Locate the cell with the specified text and output its (x, y) center coordinate. 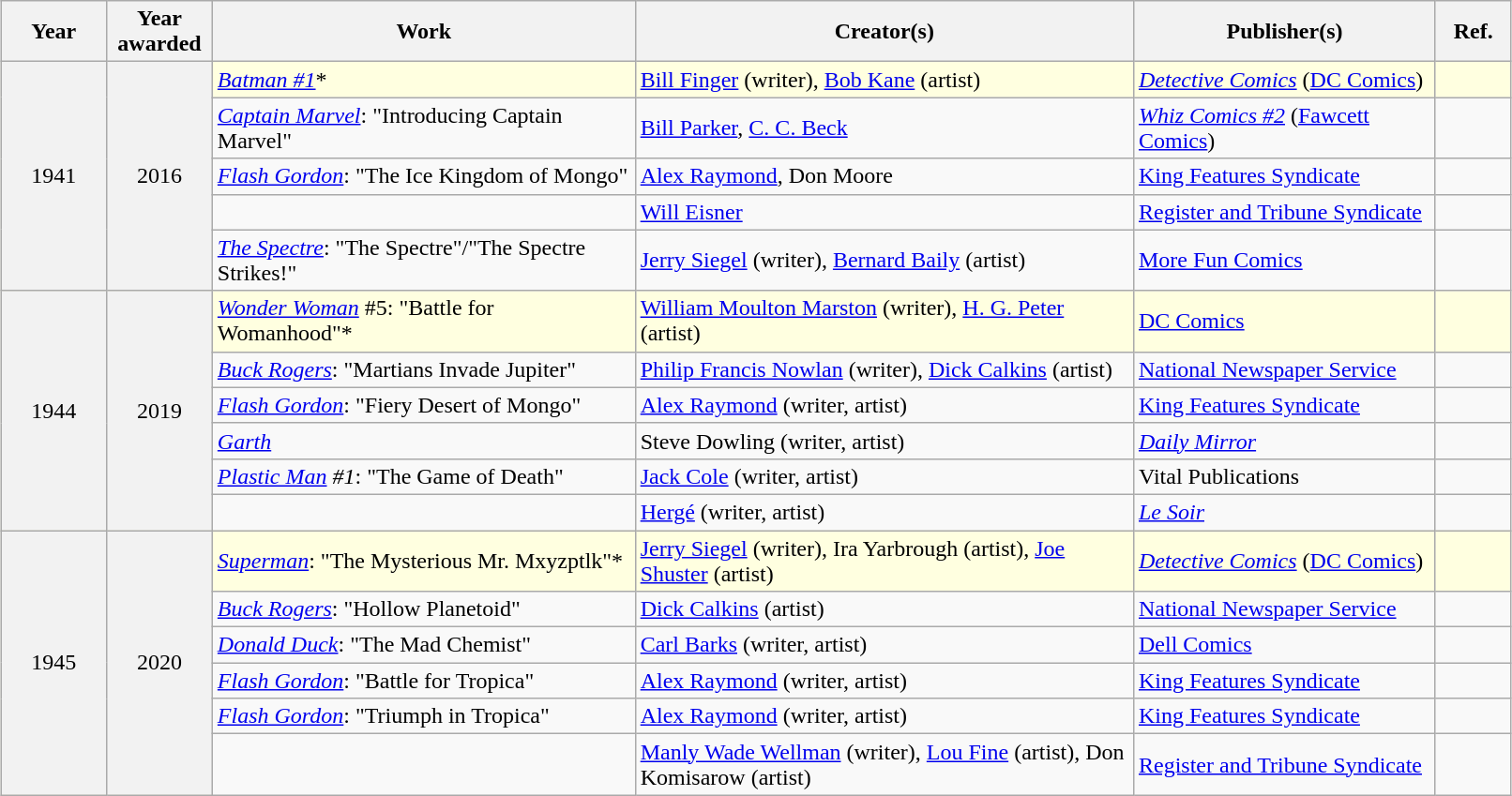
William Moulton Marston (writer), H. G. Peter (artist) (884, 321)
Jerry Siegel (writer), Bernard Baily (artist) (884, 261)
Bill Parker, C. C. Beck (884, 128)
Dell Comics (1284, 645)
2016 (159, 176)
Bill Finger (writer), Bob Kane (artist) (884, 80)
Dick Calkins (artist) (884, 609)
Philip Francis Nowlan (writer), Dick Calkins (artist) (884, 369)
Jerry Siegel (writer), Ira Yarbrough (artist), Joe Shuster (artist) (884, 561)
More Fun Comics (1284, 261)
Garth (424, 441)
Daily Mirror (1284, 441)
Work (424, 32)
Buck Rogers: "Martians Invade Jupiter" (424, 369)
Plastic Man #1: "The Game of Death" (424, 476)
Whiz Comics #2 (Fawcett Comics) (1284, 128)
The Spectre: "The Spectre"/"The Spectre Strikes!" (424, 261)
Manly Wade Wellman (writer), Lou Fine (artist), Don Komisarow (artist) (884, 765)
Alex Raymond, Don Moore (884, 176)
Captain Marvel: "Introducing Captain Marvel" (424, 128)
Le Soir (1284, 512)
Hergé (writer, artist) (884, 512)
Jack Cole (writer, artist) (884, 476)
Buck Rogers: "Hollow Planetoid" (424, 609)
Flash Gordon: "Triumph in Tropica" (424, 716)
Flash Gordon: "The Ice Kingdom of Mongo" (424, 176)
1941 (54, 176)
1944 (54, 411)
Batman #1* (424, 80)
2020 (159, 663)
Vital Publications (1284, 476)
Wonder Woman #5: "Battle for Womanhood"* (424, 321)
Will Eisner (884, 212)
Carl Barks (writer, artist) (884, 645)
Donald Duck: "The Mad Chemist" (424, 645)
Year (54, 32)
Ref. (1473, 32)
Creator(s) (884, 32)
Steve Dowling (writer, artist) (884, 441)
1945 (54, 663)
Year awarded (159, 32)
2019 (159, 411)
Flash Gordon: "Fiery Desert of Mongo" (424, 405)
DC Comics (1284, 321)
Flash Gordon: "Battle for Tropica" (424, 681)
Superman: "The Mysterious Mr. Mxyzptlk"* (424, 561)
Publisher(s) (1284, 32)
